Output the (x, y) coordinate of the center of the cell containing the given text.  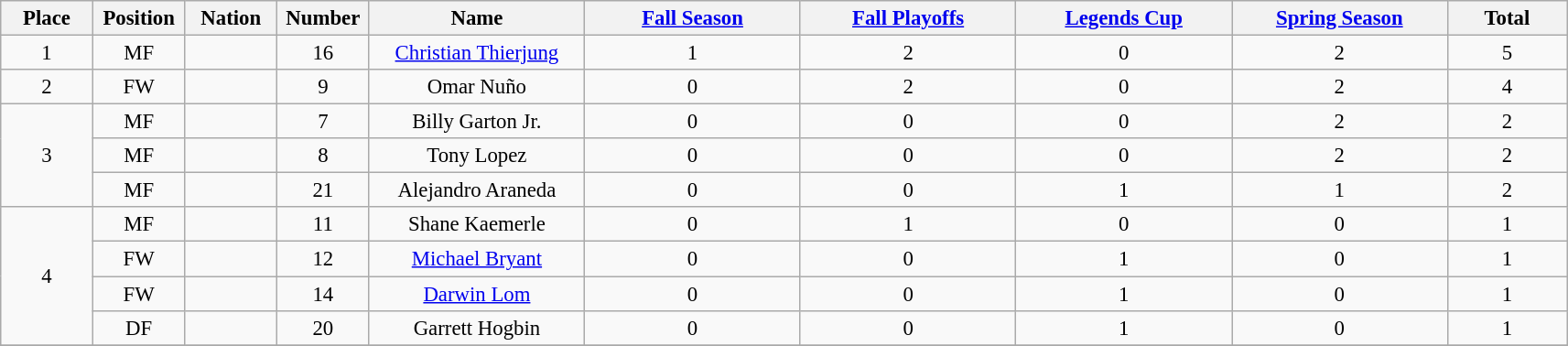
Name (477, 18)
Christian Thierjung (477, 53)
12 (324, 259)
Omar Nuño (477, 87)
7 (324, 122)
16 (324, 53)
3 (48, 156)
Shane Kaemerle (477, 224)
Fall Playoffs (908, 18)
Fall Season (693, 18)
Total (1507, 18)
21 (324, 190)
Billy Garton Jr. (477, 122)
Place (48, 18)
Michael Bryant (477, 259)
Position (139, 18)
11 (324, 224)
Spring Season (1340, 18)
9 (324, 87)
14 (324, 294)
5 (1507, 53)
Darwin Lom (477, 294)
Number (324, 18)
Alejandro Araneda (477, 190)
Nation (231, 18)
DF (139, 328)
Tony Lopez (477, 156)
Legends Cup (1124, 18)
Garrett Hogbin (477, 328)
8 (324, 156)
20 (324, 328)
